Extract the [X, Y] coordinate from the center of the cell holding the provided text.  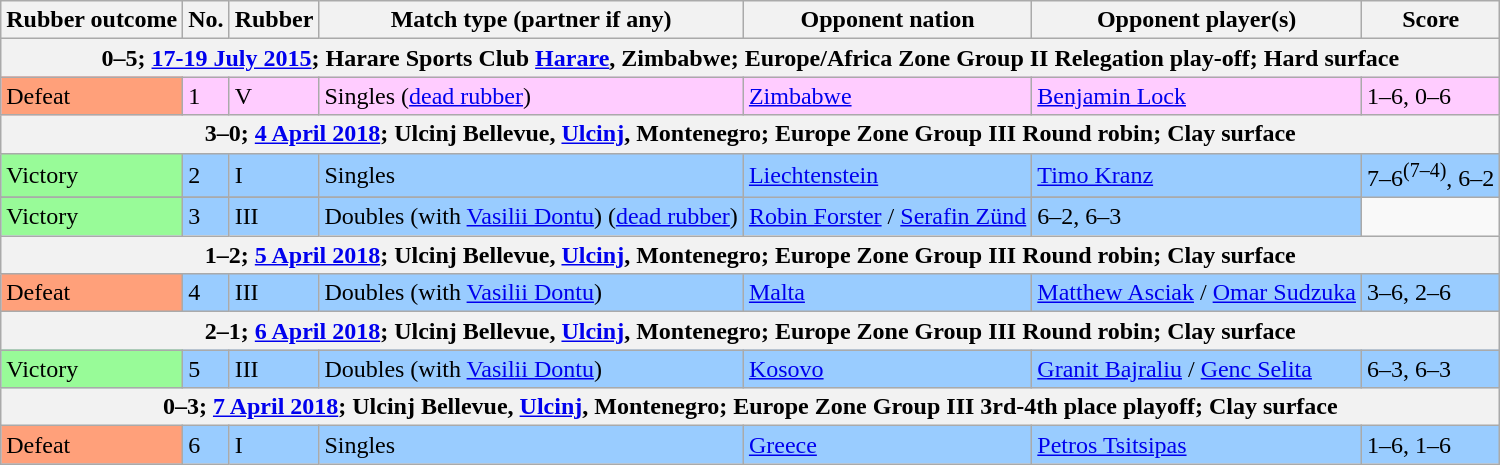
Rubber [274, 20]
2 [206, 176]
4 [206, 293]
1–6, 0–6 [1430, 96]
7–6(7–4), 6–2 [1430, 176]
3 [206, 217]
6–2, 6–3 [1197, 217]
3–0; 4 April 2018; Ulcinj Bellevue, Ulcinj, Montenegro; Europe Zone Group III Round robin; Clay surface [750, 134]
V [274, 96]
Doubles (with Vasilii Dontu) (dead rubber) [532, 217]
Greece [887, 445]
Score [1430, 20]
Opponent nation [887, 20]
Robin Forster / Serafin Zünd [887, 217]
1–2; 5 April 2018; Ulcinj Bellevue, Ulcinj, Montenegro; Europe Zone Group III Round robin; Clay surface [750, 255]
2–1; 6 April 2018; Ulcinj Bellevue, Ulcinj, Montenegro; Europe Zone Group III Round robin; Clay surface [750, 331]
Kosovo [887, 369]
Timo Kranz [1197, 176]
6 [206, 445]
Granit Bajraliu / Genc Selita [1197, 369]
Malta [887, 293]
1 [206, 96]
Singles (dead rubber) [532, 96]
5 [206, 369]
Matthew Asciak / Omar Sudzuka [1197, 293]
3–6, 2–6 [1430, 293]
0–5; 17-19 July 2015; Harare Sports Club Harare, Zimbabwe; Europe/Africa Zone Group II Relegation play-off; Hard surface [750, 58]
1–6, 1–6 [1430, 445]
No. [206, 20]
Zimbabwe [887, 96]
6–3, 6–3 [1430, 369]
Match type (partner if any) [532, 20]
Petros Tsitsipas [1197, 445]
Benjamin Lock [1197, 96]
Liechtenstein [887, 176]
Opponent player(s) [1197, 20]
0–3; 7 April 2018; Ulcinj Bellevue, Ulcinj, Montenegro; Europe Zone Group III 3rd-4th place playoff; Clay surface [750, 407]
Rubber outcome [92, 20]
